Provide the [x, y] coordinate of the cell's center where the given text is located.  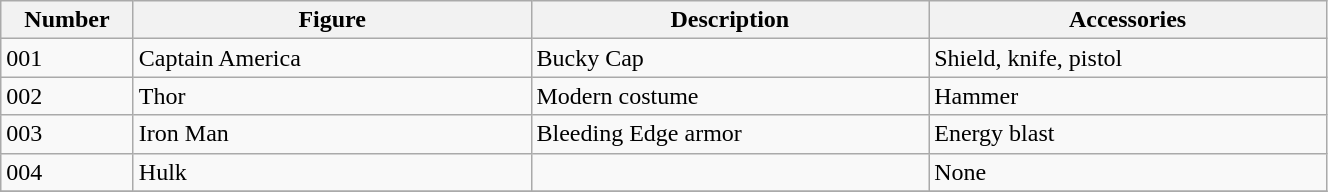
None [1128, 172]
Thor [332, 96]
Hammer [1128, 96]
Iron Man [332, 134]
Energy blast [1128, 134]
Bucky Cap [730, 58]
Figure [332, 20]
004 [68, 172]
Bleeding Edge armor [730, 134]
Accessories [1128, 20]
Description [730, 20]
Captain America [332, 58]
Modern costume [730, 96]
Shield, knife, pistol [1128, 58]
002 [68, 96]
003 [68, 134]
001 [68, 58]
Hulk [332, 172]
Number [68, 20]
